Capture the cell that displays the provided text and extract its [x, y] central coordinate. 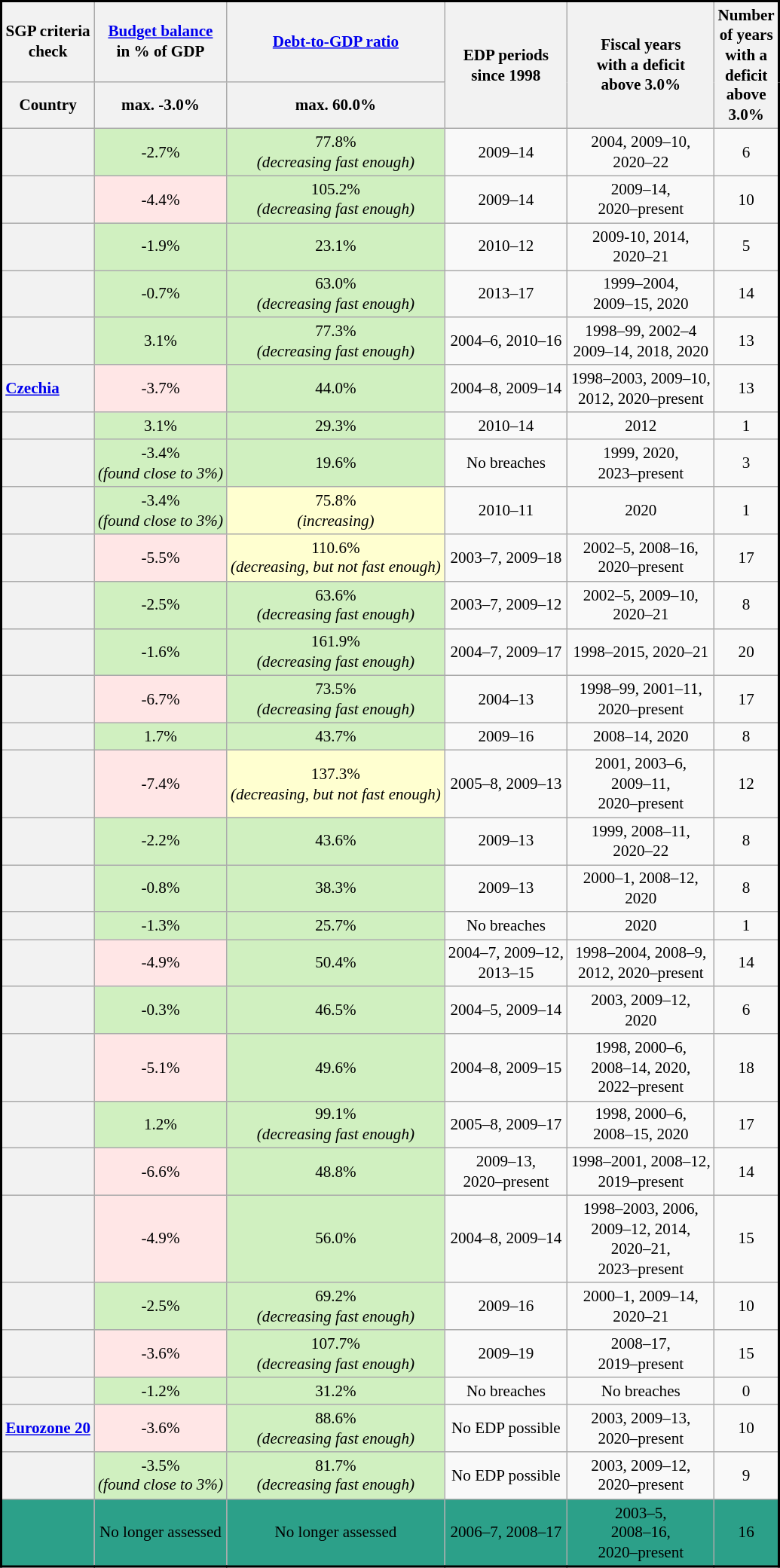
-6.7% [161, 699]
2003–5,2008–16,2020–present [641, 1533]
161.9%(decreasing fast enough) [336, 653]
1998–99, 2001–11,2020–present [641, 699]
Debt-to-GDP ratio [336, 42]
2002–5, 2009–10,2020–21 [641, 604]
5 [747, 247]
20 [747, 653]
-0.7% [161, 294]
1.7% [161, 737]
1998–2003, 2006, 2009–12, 2014,2020–21, 2023–present [641, 1239]
29.3% [336, 426]
1998, 2000–6, 2008–14, 2020,2022–present [641, 1067]
1998, 2000–6, 2008–15, 2020 [641, 1124]
-2.2% [161, 841]
2004–13 [506, 699]
25.7% [336, 925]
2009–19 [506, 1353]
1998–2004, 2008–9, 2012, 2020–present [641, 963]
2000–1, 2009–14,2020–21 [641, 1307]
-2.7% [161, 152]
-5.5% [161, 558]
16 [747, 1533]
50.4% [336, 963]
99.1%(decreasing fast enough) [336, 1124]
3 [747, 463]
63.6% (decreasing fast enough) [336, 604]
1.2% [161, 1124]
77.8%(decreasing fast enough) [336, 152]
18 [747, 1067]
19.6% [336, 463]
-1.3% [161, 925]
-6.6% [161, 1172]
-0.3% [161, 1010]
81.7%(decreasing fast enough) [336, 1475]
1998–99, 2002–42009–14, 2018, 2020 [641, 341]
-5.1% [161, 1067]
2010–11 [506, 511]
Czechia [48, 389]
12 [747, 784]
2010–12 [506, 247]
-7.4% [161, 784]
EDP periodssince 1998 [506, 65]
-1.2% [161, 1391]
2004–6, 2010–16 [506, 341]
43.6% [336, 841]
Fiscal yearswith a deficitabove 3.0% [641, 65]
-1.6% [161, 653]
2009-10, 2014,2020–21 [641, 247]
2002–5, 2008–16,2020–present [641, 558]
0 [747, 1391]
2004–7, 2009–17 [506, 653]
2004–5, 2009–14 [506, 1010]
-4.4% [161, 199]
SGP criteria check [48, 42]
49.6% [336, 1067]
-3.5%(found close to 3%) [161, 1475]
1999, 2020, 2023–present [641, 463]
88.6%(decreasing fast enough) [336, 1429]
2003–7, 2009–18 [506, 558]
2003, 2009–13,2020–present [641, 1429]
Eurozone 20 [48, 1429]
1998–2003, 2009–10, 2012, 2020–present [641, 389]
-3.7% [161, 389]
Numberof yearswith a deficitabove 3.0% [747, 65]
2010–14 [506, 426]
63.0%(decreasing fast enough) [336, 294]
max. -3.0% [161, 105]
-1.9% [161, 247]
2004–8, 2009–15 [506, 1067]
max. 60.0% [336, 105]
2001, 2003–6,2009–11, 2020–present [641, 784]
Budget balancein % of GDP [161, 42]
1998–2015, 2020–21 [641, 653]
2005–8, 2009–13 [506, 784]
2003, 2009–12,2020 [641, 1010]
31.2% [336, 1391]
2004, 2009–10,2020–22 [641, 152]
2006–7, 2008–17 [506, 1533]
48.8% [336, 1172]
110.6%(decreasing, but not fast enough) [336, 558]
2009–14,2020–present [641, 199]
43.7% [336, 737]
-3.4% (found close to 3%) [161, 511]
2004–7, 2009–12, 2013–15 [506, 963]
2009–13, 2020–present [506, 1172]
2000–1, 2008–12, 2020 [641, 889]
105.2%(decreasing fast enough) [336, 199]
Country [48, 105]
73.5%(decreasing fast enough) [336, 699]
-0.8% [161, 889]
2008–14, 2020 [641, 737]
107.7%(decreasing fast enough) [336, 1353]
44.0% [336, 389]
137.3%(decreasing, but not fast enough) [336, 784]
2013–17 [506, 294]
1999, 2008–11,2020–22 [641, 841]
23.1% [336, 247]
69.2%(decreasing fast enough) [336, 1307]
77.3%(decreasing fast enough) [336, 341]
1999–2004, 2009–15, 2020 [641, 294]
46.5% [336, 1010]
2008–17, 2019–present [641, 1353]
2005–8, 2009–17 [506, 1124]
-3.4%(found close to 3%) [161, 463]
9 [747, 1475]
2012 [641, 426]
75.8% (increasing) [336, 511]
1998–2001, 2008–12, 2019–present [641, 1172]
56.0% [336, 1239]
38.3% [336, 889]
2003–7, 2009–12 [506, 604]
2003, 2009–12,2020–present [641, 1475]
